Identify which cell holds the provided text, then report its (x, y) central coordinate. 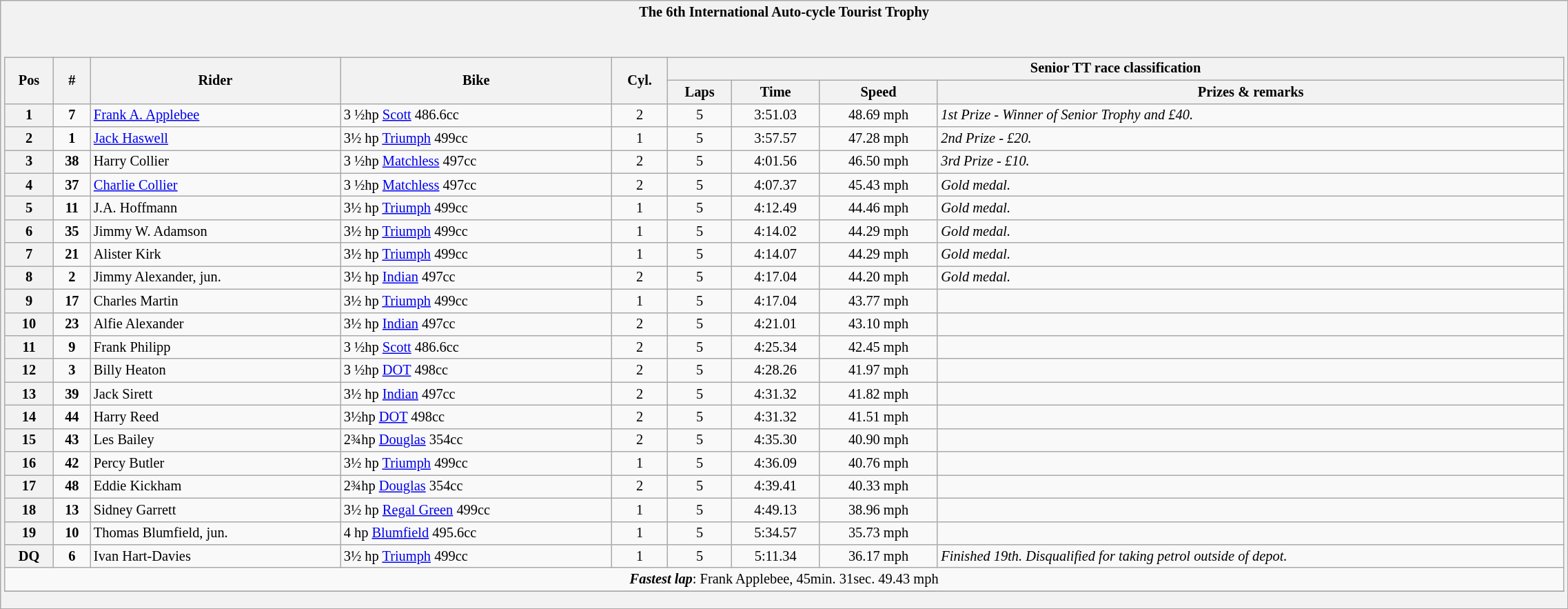
Rider (215, 80)
5:34.57 (776, 533)
37 (72, 185)
4:36.09 (776, 463)
36.17 mph (879, 556)
Fastest lap: Frank Applebee, 45min. 31sec. 49.43 mph (784, 579)
Eddie Kickham (215, 486)
5:11.34 (776, 556)
41.51 mph (879, 417)
Alfie Alexander (215, 324)
3½hp DOT 498cc (476, 417)
Thomas Blumfield, jun. (215, 533)
38 (72, 161)
38.96 mph (879, 510)
14 (29, 417)
Frank Philipp (215, 347)
43 (72, 440)
Jimmy Alexander, jun. (215, 277)
42.45 mph (879, 347)
8 (29, 277)
43.10 mph (879, 324)
Ivan Hart-Davies (215, 556)
1st Prize - Winner of Senior Trophy and £40. (1250, 115)
The 6th International Auto-cycle Tourist Trophy (784, 11)
44.46 mph (879, 208)
Frank A. Applebee (215, 115)
40.90 mph (879, 440)
4 hp Blumfield 495.6cc (476, 533)
43.77 mph (879, 301)
# (72, 80)
4:28.26 (776, 370)
48 (72, 486)
4:01.56 (776, 161)
Sidney Garrett (215, 510)
Jack Sirett (215, 394)
Finished 19th. Disqualified for taking petrol outside of depot. (1250, 556)
45.43 mph (879, 185)
41.82 mph (879, 394)
Bike (476, 80)
4:12.49 (776, 208)
Laps (700, 92)
3rd Prize - £10. (1250, 161)
4:35.30 (776, 440)
21 (72, 254)
4 (29, 185)
4:39.41 (776, 486)
35 (72, 231)
48.69 mph (879, 115)
44 (72, 417)
12 (29, 370)
4:14.07 (776, 254)
42 (72, 463)
Alister Kirk (215, 254)
Percy Butler (215, 463)
18 (29, 510)
Harry Collier (215, 161)
3:57.57 (776, 138)
Senior TT race classification (1115, 68)
44.20 mph (879, 277)
Speed (879, 92)
35.73 mph (879, 533)
4:21.01 (776, 324)
4:07.37 (776, 185)
J.A. Hoffmann (215, 208)
15 (29, 440)
40.76 mph (879, 463)
23 (72, 324)
4:25.34 (776, 347)
16 (29, 463)
Time (776, 92)
Jimmy W. Adamson (215, 231)
39 (72, 394)
Prizes & remarks (1250, 92)
Jack Haswell (215, 138)
2nd Prize - £20. (1250, 138)
3½ hp Regal Green 499cc (476, 510)
Cyl. (640, 80)
Charlie Collier (215, 185)
46.50 mph (879, 161)
DQ (29, 556)
4:14.02 (776, 231)
Harry Reed (215, 417)
Les Bailey (215, 440)
41.97 mph (879, 370)
47.28 mph (879, 138)
3 ½hp DOT 498cc (476, 370)
19 (29, 533)
3:51.03 (776, 115)
Pos (29, 80)
Charles Martin (215, 301)
4:49.13 (776, 510)
Billy Heaton (215, 370)
40.33 mph (879, 486)
